Provide the [X, Y] coordinate of the cell's center where the given text is located.  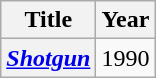
1990 [126, 58]
Year [126, 20]
Title [48, 20]
Shotgun [48, 58]
